For the text-containing cell, return its midpoint in (x, y) coordinate format. 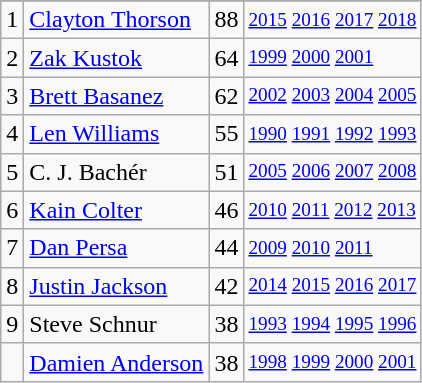
2 (12, 58)
5 (12, 172)
51 (226, 172)
44 (226, 248)
4 (12, 134)
Len Williams (116, 134)
8 (12, 286)
55 (226, 134)
Steve Schnur (116, 324)
1993 1994 1995 1996 (332, 324)
1999 2000 2001 (332, 58)
42 (226, 286)
1 (12, 20)
1990 1991 1992 1993 (332, 134)
2014 2015 2016 2017 (332, 286)
62 (226, 96)
7 (12, 248)
Dan Persa (116, 248)
2009 2010 2011 (332, 248)
Clayton Thorson (116, 20)
C. J. Bachér (116, 172)
Brett Basanez (116, 96)
3 (12, 96)
9 (12, 324)
64 (226, 58)
Damien Anderson (116, 362)
Kain Colter (116, 210)
1998 1999 2000 2001 (332, 362)
Zak Kustok (116, 58)
2005 2006 2007 2008 (332, 172)
46 (226, 210)
6 (12, 210)
2010 2011 2012 2013 (332, 210)
2015 2016 2017 2018 (332, 20)
Justin Jackson (116, 286)
2002 2003 2004 2005 (332, 96)
88 (226, 20)
